Detect which cell encompasses the target text, then output its (X, Y) center coordinate. 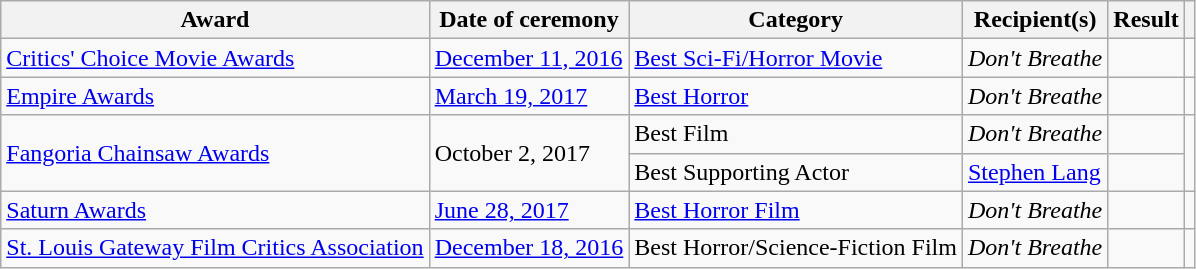
Fangoria Chainsaw Awards (215, 153)
Category (796, 20)
Empire Awards (215, 96)
Date of ceremony (529, 20)
Award (215, 20)
December 11, 2016 (529, 58)
Best Horror Film (796, 210)
Saturn Awards (215, 210)
Best Supporting Actor (796, 172)
Critics' Choice Movie Awards (215, 58)
March 19, 2017 (529, 96)
St. Louis Gateway Film Critics Association (215, 248)
Best Horror/Science-Fiction Film (796, 248)
Stephen Lang (1034, 172)
Result (1146, 20)
October 2, 2017 (529, 153)
Best Sci-Fi/Horror Movie (796, 58)
Best Film (796, 134)
Recipient(s) (1034, 20)
June 28, 2017 (529, 210)
December 18, 2016 (529, 248)
Best Horror (796, 96)
